Output the (x, y) coordinate of the center of the cell containing the given text.  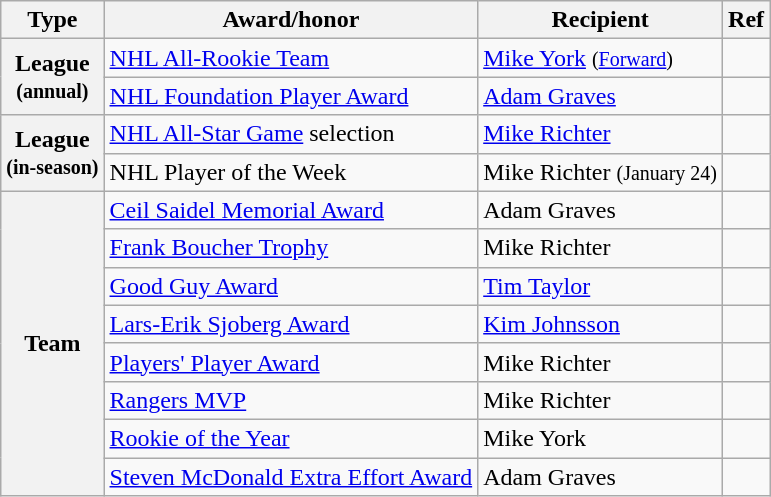
Steven McDonald Extra Effort Award (291, 477)
Team (52, 343)
Players' Player Award (291, 362)
Good Guy Award (291, 286)
NHL All-Star Game selection (291, 134)
Recipient (600, 20)
NHL Player of the Week (291, 172)
Mike York (600, 438)
Mike York (Forward) (600, 58)
Rangers MVP (291, 400)
Mike Richter (January 24) (600, 172)
Ref (746, 20)
Rookie of the Year (291, 438)
NHL Foundation Player Award (291, 96)
Kim Johnsson (600, 324)
League(in-season) (52, 153)
Award/honor (291, 20)
League(annual) (52, 77)
Type (52, 20)
Ceil Saidel Memorial Award (291, 210)
Frank Boucher Trophy (291, 248)
Tim Taylor (600, 286)
Lars-Erik Sjoberg Award (291, 324)
NHL All-Rookie Team (291, 58)
